Return (x, y) of the center of cell containing provided text 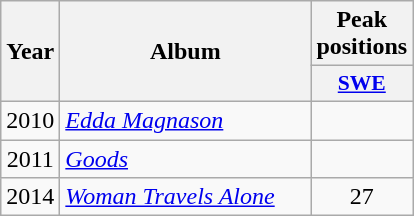
Peak positions (362, 34)
Edda Magnason (186, 120)
2010 (30, 120)
27 (362, 197)
SWE (362, 84)
Year (30, 52)
Goods (186, 159)
Woman Travels Alone (186, 197)
2011 (30, 159)
2014 (30, 197)
Album (186, 52)
